Capture the cell that displays the provided text and extract its (x, y) central coordinate. 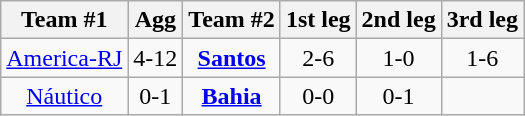
Team #2 (232, 20)
Agg (156, 20)
1-0 (398, 58)
1-6 (482, 58)
1st leg (318, 20)
Náutico (64, 96)
2-6 (318, 58)
Santos (232, 58)
4-12 (156, 58)
2nd leg (398, 20)
America-RJ (64, 58)
3rd leg (482, 20)
0-0 (318, 96)
Team #1 (64, 20)
Bahia (232, 96)
